Extract the (x, y) coordinate from the center of the cell holding the provided text.  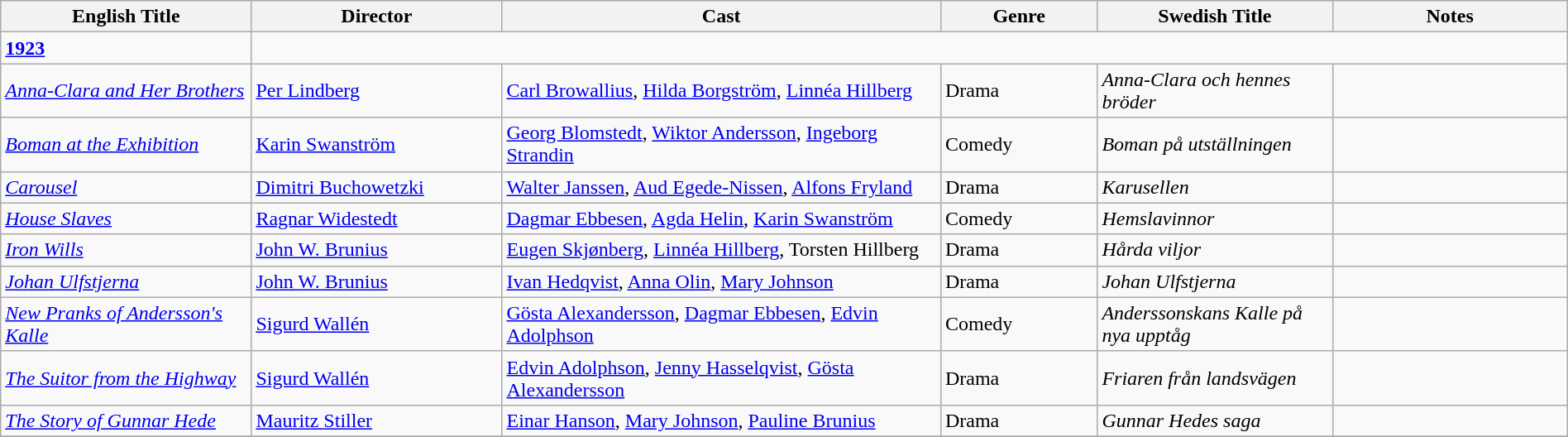
Carousel (126, 187)
English Title (126, 17)
Hemslavinnor (1215, 218)
Georg Blomstedt, Wiktor Andersson, Ingeborg Strandin (721, 144)
The Story of Gunnar Hede (126, 420)
Karusellen (1215, 187)
Eugen Skjønberg, Linnéa Hillberg, Torsten Hillberg (721, 250)
Hårda viljor (1215, 250)
Einar Hanson, Mary Johnson, Pauline Brunius (721, 420)
Genre (1019, 17)
New Pranks of Andersson's Kalle (126, 324)
1923 (126, 48)
Per Lindberg (377, 91)
Anderssonskans Kalle på nya upptåg (1215, 324)
Gösta Alexandersson, Dagmar Ebbesen, Edvin Adolphson (721, 324)
Friaren från landsvägen (1215, 377)
Anna-Clara and Her Brothers (126, 91)
Boman at the Exhibition (126, 144)
Boman på utställningen (1215, 144)
Carl Browallius, Hilda Borgström, Linnéa Hillberg (721, 91)
Edvin Adolphson, Jenny Hasselqvist, Gösta Alexandersson (721, 377)
Iron Wills (126, 250)
Swedish Title (1215, 17)
Karin Swanström (377, 144)
Gunnar Hedes saga (1215, 420)
Dimitri Buchowetzki (377, 187)
Ragnar Widestedt (377, 218)
House Slaves (126, 218)
Ivan Hedqvist, Anna Olin, Mary Johnson (721, 281)
Director (377, 17)
Notes (1450, 17)
Dagmar Ebbesen, Agda Helin, Karin Swanström (721, 218)
Mauritz Stiller (377, 420)
Cast (721, 17)
Walter Janssen, Aud Egede-Nissen, Alfons Fryland (721, 187)
Anna-Clara och hennes bröder (1215, 91)
The Suitor from the Highway (126, 377)
